For the text-containing cell, return its midpoint in (x, y) coordinate format. 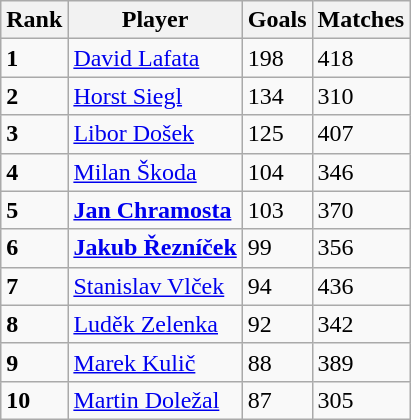
Luděk Zelenka (155, 324)
389 (361, 362)
4 (34, 172)
Player (155, 20)
Libor Došek (155, 134)
87 (277, 400)
Milan Škoda (155, 172)
370 (361, 210)
356 (361, 248)
Jakub Řezníček (155, 248)
305 (361, 400)
342 (361, 324)
5 (34, 210)
Martin Doležal (155, 400)
134 (277, 96)
3 (34, 134)
Horst Siegl (155, 96)
1 (34, 58)
Jan Chramosta (155, 210)
Stanislav Vlček (155, 286)
Rank (34, 20)
103 (277, 210)
6 (34, 248)
310 (361, 96)
92 (277, 324)
8 (34, 324)
88 (277, 362)
125 (277, 134)
436 (361, 286)
2 (34, 96)
94 (277, 286)
99 (277, 248)
346 (361, 172)
198 (277, 58)
418 (361, 58)
Matches (361, 20)
9 (34, 362)
10 (34, 400)
104 (277, 172)
Marek Kulič (155, 362)
David Lafata (155, 58)
Goals (277, 20)
7 (34, 286)
407 (361, 134)
